Identify which cell holds the provided text, then report its [X, Y] central coordinate. 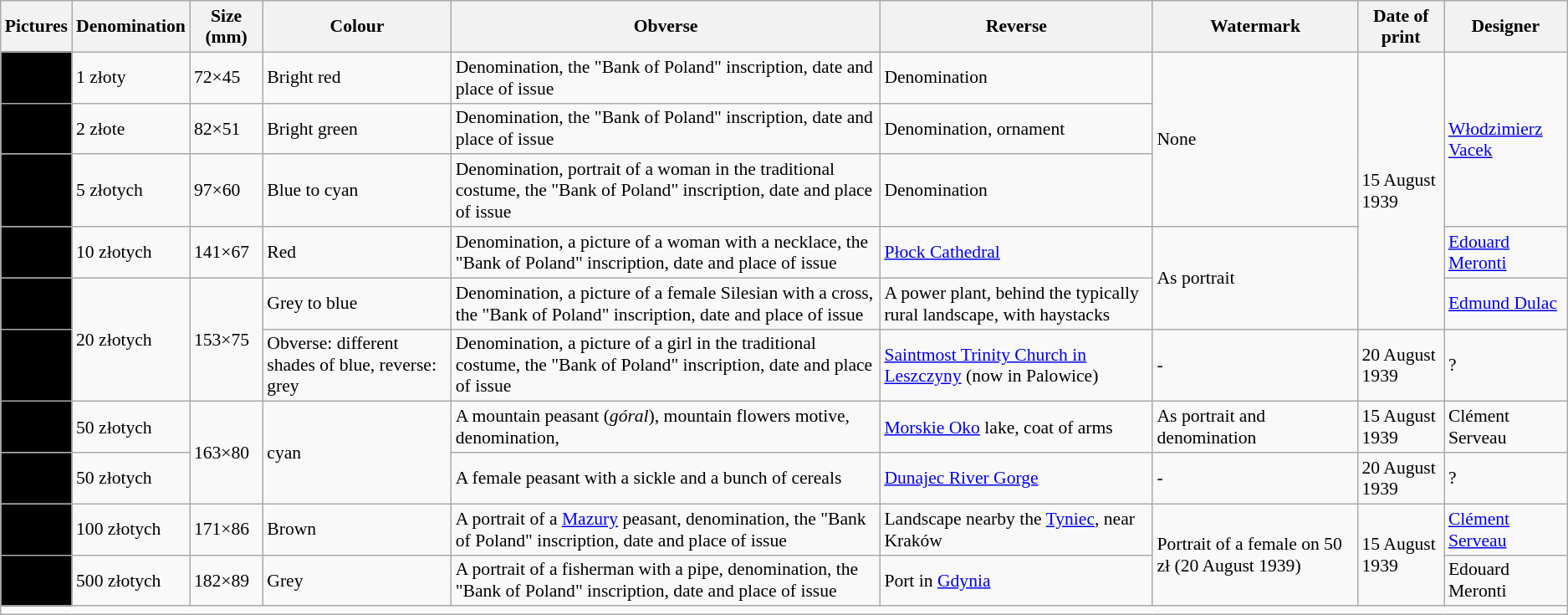
Denomination, a picture of a woman with a necklace, the "Bank of Poland" inscription, date and place of issue [666, 253]
182×89 [226, 581]
Denomination, a picture of a female Silesian with a cross, the "Bank of Poland" inscription, date and place of issue [666, 303]
A mountain peasant (góral), mountain flowers motive, denomination, [666, 427]
A portrait of a fisherman with a pipe, denomination, the "Bank of Poland" inscription, date and place of issue [666, 581]
Edmund Dulac [1505, 303]
Denomination, portrait of a woman in the traditional costume, the "Bank of Poland" inscription, date and place of issue [666, 191]
153×75 [226, 340]
A female peasant with a sickle and a bunch of cereals [666, 479]
Grey [356, 581]
Portrait of a female on 50 zł (20 August 1939) [1254, 555]
2 złote [130, 129]
Morskie Oko lake, coat of arms [1016, 427]
Płock Cathedral [1016, 253]
Blue to cyan [356, 191]
100 złotych [130, 529]
Bright red [356, 77]
As portrait [1254, 278]
Włodzimierz Vacek [1505, 139]
As portrait and denomination [1254, 427]
Size (mm) [226, 27]
Denomination, a picture of a girl in the traditional costume, the "Bank of Poland" inscription, date and place of issue [666, 365]
Watermark [1254, 27]
141×67 [226, 253]
A power plant, behind the typically rural landscape, with haystacks [1016, 303]
163×80 [226, 453]
82×51 [226, 129]
Reverse [1016, 27]
Red [356, 253]
72×45 [226, 77]
Pictures [37, 27]
Bright green [356, 129]
Brown [356, 529]
Obverse [666, 27]
5 złotych [130, 191]
Grey to blue [356, 303]
1 złoty [130, 77]
10 złotych [130, 253]
Port in Gdynia [1016, 581]
cyan [356, 453]
A portrait of a Mazury peasant, denomination, the "Bank of Poland" inscription, date and place of issue [666, 529]
171×86 [226, 529]
Designer [1505, 27]
Saintmost Trinity Church in Leszczyny (now in Palowice) [1016, 365]
None [1254, 139]
20 złotych [130, 340]
Obverse: different shades of blue, reverse: grey [356, 365]
Landscape nearby the Tyniec, near Kraków [1016, 529]
Date of print [1400, 27]
Colour [356, 27]
97×60 [226, 191]
Denomination, ornament [1016, 129]
Dunajec River Gorge [1016, 479]
500 złotych [130, 581]
